Provide the (x, y) coordinate of the cell's center where the given text is located.  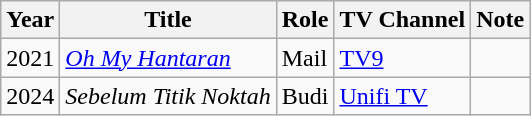
Note (500, 20)
Mail (305, 58)
Title (168, 20)
Budi (305, 96)
TV9 (402, 58)
2024 (30, 96)
Year (30, 20)
2021 (30, 58)
Role (305, 20)
TV Channel (402, 20)
Unifi TV (402, 96)
Oh My Hantaran (168, 58)
Sebelum Titik Noktah (168, 96)
